Provide the (X, Y) coordinate of the cell's center where the given text is located.  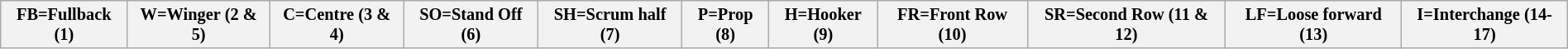
SR=Second Row (11 & 12) (1126, 24)
LF=Loose forward (13) (1313, 24)
P=Prop (8) (726, 24)
SO=Stand Off (6) (471, 24)
SH=Scrum half (7) (610, 24)
FB=Fullback (1) (65, 24)
FR=Front Row (10) (953, 24)
C=Centre (3 & 4) (337, 24)
W=Winger (2 & 5) (198, 24)
I=Interchange (14-17) (1484, 24)
H=Hooker (9) (824, 24)
